Identify which cell holds the provided text, then report its (X, Y) central coordinate. 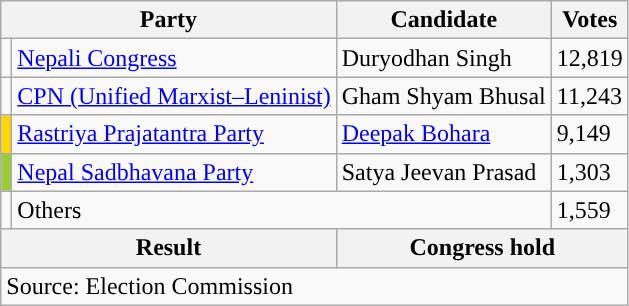
Party (168, 20)
Satya Jeevan Prasad (444, 172)
Gham Shyam Bhusal (444, 96)
Votes (590, 20)
Duryodhan Singh (444, 58)
9,149 (590, 134)
Nepal Sadbhavana Party (174, 172)
Congress hold (482, 248)
1,559 (590, 210)
Rastriya Prajatantra Party (174, 134)
CPN (Unified Marxist–Leninist) (174, 96)
11,243 (590, 96)
Candidate (444, 20)
Source: Election Commission (315, 286)
12,819 (590, 58)
Deepak Bohara (444, 134)
Others (282, 210)
Result (168, 248)
Nepali Congress (174, 58)
1,303 (590, 172)
